Determine the [X, Y] coordinate at the center of the cell enclosing the given text.  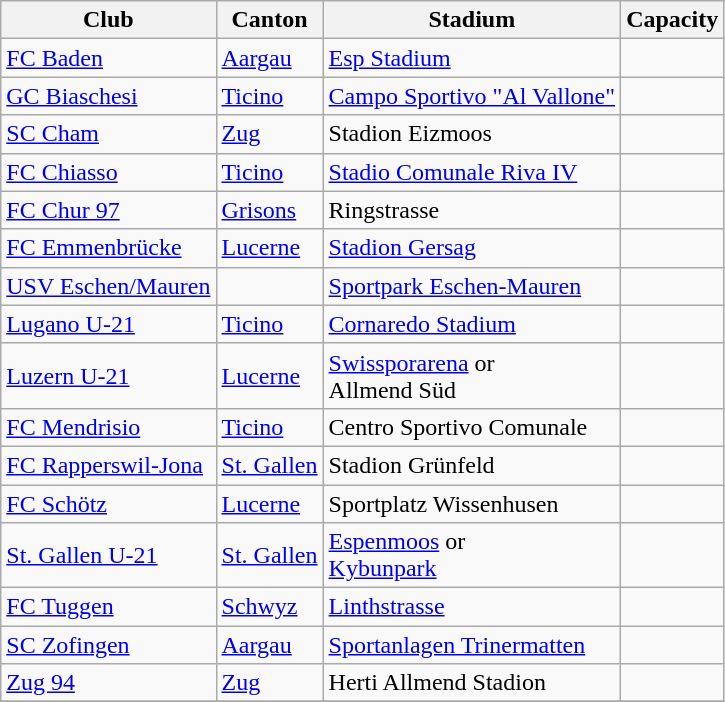
Cornaredo Stadium [472, 324]
Sportpark Eschen-Mauren [472, 286]
St. Gallen U-21 [108, 556]
GC Biaschesi [108, 96]
Stadio Comunale Riva IV [472, 172]
FC Emmenbrücke [108, 248]
Grisons [270, 210]
Sportplatz Wissenhusen [472, 503]
FC Chur 97 [108, 210]
USV Eschen/Mauren [108, 286]
Linthstrasse [472, 607]
Espenmoos orKybunpark [472, 556]
Swissporarena orAllmend Süd [472, 376]
Capacity [672, 20]
Stadion Grünfeld [472, 465]
Zug 94 [108, 683]
Stadion Gersag [472, 248]
Herti Allmend Stadion [472, 683]
Luzern U-21 [108, 376]
SC Zofingen [108, 645]
Club [108, 20]
Lugano U-21 [108, 324]
FC Tuggen [108, 607]
Esp Stadium [472, 58]
Stadion Eizmoos [472, 134]
Stadium [472, 20]
Schwyz [270, 607]
FC Mendrisio [108, 427]
Canton [270, 20]
FC Rapperswil-Jona [108, 465]
FC Chiasso [108, 172]
FC Schötz [108, 503]
Centro Sportivo Comunale [472, 427]
Campo Sportivo "Al Vallone" [472, 96]
FC Baden [108, 58]
Ringstrasse [472, 210]
Sportanlagen Trinermatten [472, 645]
SC Cham [108, 134]
